Output the [x, y] coordinate of the center of the cell containing the given text.  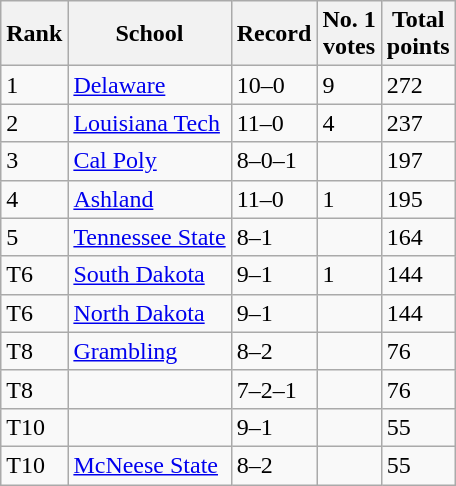
9 [349, 85]
Ashland [150, 199]
Tennessee State [150, 237]
7–2–1 [274, 389]
Delaware [150, 85]
10–0 [274, 85]
Totalpoints [418, 34]
Rank [34, 34]
164 [418, 237]
School [150, 34]
195 [418, 199]
8–1 [274, 237]
272 [418, 85]
North Dakota [150, 313]
3 [34, 161]
5 [34, 237]
237 [418, 123]
Louisiana Tech [150, 123]
South Dakota [150, 275]
2 [34, 123]
197 [418, 161]
Grambling [150, 351]
Record [274, 34]
8–0–1 [274, 161]
McNeese State [150, 465]
No. 1votes [349, 34]
Cal Poly [150, 161]
